For the text-containing cell, return its midpoint in (x, y) coordinate format. 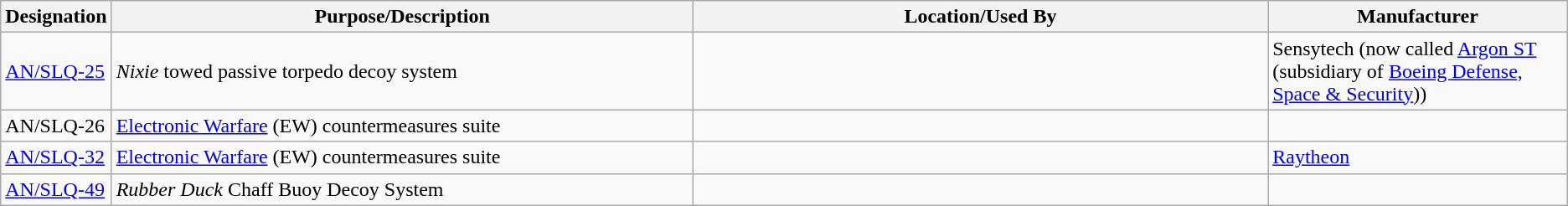
Sensytech (now called Argon ST (subsidiary of Boeing Defense, Space & Security)) (1418, 71)
Rubber Duck Chaff Buoy Decoy System (402, 189)
Manufacturer (1418, 17)
AN/SLQ-25 (56, 71)
Nixie towed passive torpedo decoy system (402, 71)
Purpose/Description (402, 17)
Designation (56, 17)
Location/Used By (980, 17)
AN/SLQ-26 (56, 126)
AN/SLQ-32 (56, 157)
AN/SLQ-49 (56, 189)
Raytheon (1418, 157)
